Capture the cell that displays the provided text and extract its (x, y) central coordinate. 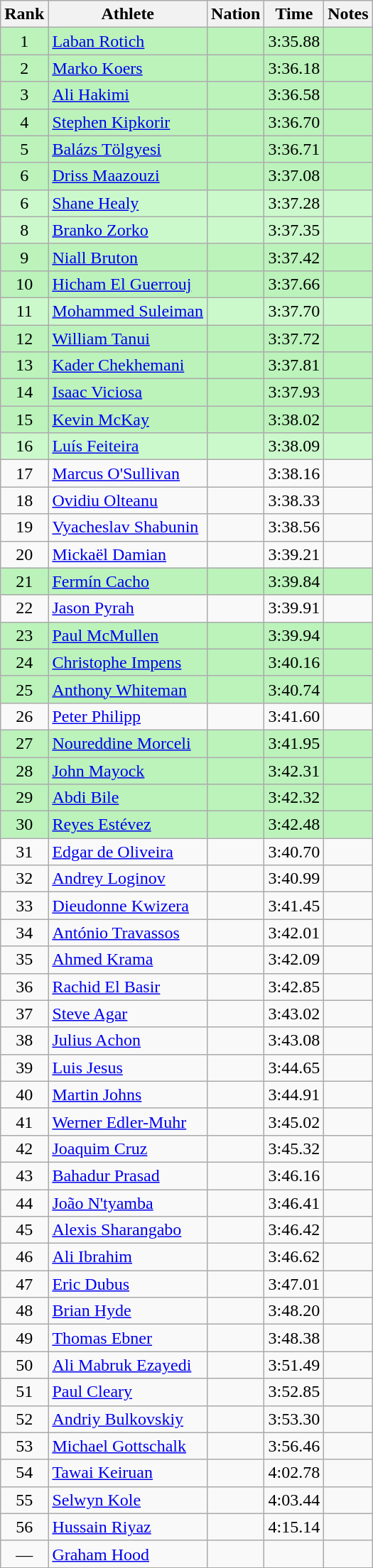
3:46.41 (294, 1203)
3:37.81 (294, 366)
Eric Dubus (128, 1284)
Joaquim Cruz (128, 1148)
Athlete (128, 14)
Tawai Keiruan (128, 1473)
Mohammed Suleiman (128, 311)
31 (24, 852)
3:42.32 (294, 798)
37 (24, 1014)
26 (24, 716)
22 (24, 608)
3:37.08 (294, 176)
Ali Mabruk Ezayedi (128, 1365)
3:38.33 (294, 500)
3:45.02 (294, 1122)
33 (24, 906)
3:56.46 (294, 1446)
Paul McMullen (128, 635)
25 (24, 689)
3:44.65 (294, 1068)
3:40.74 (294, 689)
3:37.42 (294, 257)
3:39.84 (294, 581)
53 (24, 1446)
3:36.71 (294, 149)
47 (24, 1284)
Time (294, 14)
3:38.16 (294, 473)
3:48.38 (294, 1338)
3:39.91 (294, 608)
44 (24, 1203)
Ahmed Krama (128, 960)
Balázs Tölgyesi (128, 149)
3:42.01 (294, 933)
Graham Hood (128, 1554)
Reyes Estévez (128, 825)
3:48.20 (294, 1311)
3:37.35 (294, 230)
46 (24, 1257)
Martin Johns (128, 1095)
Niall Bruton (128, 257)
13 (24, 366)
24 (24, 662)
Ali Hakimi (128, 95)
Jason Pyrah (128, 608)
19 (24, 527)
4 (24, 122)
Ali Ibrahim (128, 1257)
38 (24, 1041)
Brian Hyde (128, 1311)
3:47.01 (294, 1284)
28 (24, 770)
John Mayock (128, 770)
45 (24, 1230)
52 (24, 1419)
4:02.78 (294, 1473)
3:38.56 (294, 527)
54 (24, 1473)
3:40.70 (294, 852)
29 (24, 798)
16 (24, 446)
Selwyn Kole (128, 1500)
4:15.14 (294, 1527)
3:35.88 (294, 41)
3:38.02 (294, 420)
18 (24, 500)
36 (24, 987)
56 (24, 1527)
Marcus O'Sullivan (128, 473)
11 (24, 311)
23 (24, 635)
Branko Zorko (128, 230)
Isaac Viciosa (128, 393)
Rachid El Basir (128, 987)
3:53.30 (294, 1419)
Dieudonne Kwizera (128, 906)
Andrey Loginov (128, 879)
20 (24, 554)
— (24, 1554)
Ovidiu Olteanu (128, 500)
João N'tyamba (128, 1203)
Thomas Ebner (128, 1338)
Rank (24, 14)
Kader Chekhemani (128, 366)
Paul Cleary (128, 1392)
Peter Philipp (128, 716)
3:43.08 (294, 1041)
3:46.62 (294, 1257)
3:37.66 (294, 284)
30 (24, 825)
39 (24, 1068)
3:40.99 (294, 879)
43 (24, 1175)
Christophe Impens (128, 662)
Anthony Whiteman (128, 689)
3:37.93 (294, 393)
48 (24, 1311)
Mickaël Damian (128, 554)
15 (24, 420)
3:39.94 (294, 635)
Julius Achon (128, 1041)
21 (24, 581)
3:44.91 (294, 1095)
41 (24, 1122)
3:41.45 (294, 906)
Notes (348, 14)
Kevin McKay (128, 420)
Stephen Kipkorir (128, 122)
3:37.70 (294, 311)
3:52.85 (294, 1392)
35 (24, 960)
27 (24, 743)
3:40.16 (294, 662)
2 (24, 68)
Alexis Sharangabo (128, 1230)
3:45.32 (294, 1148)
3:39.21 (294, 554)
3:37.28 (294, 203)
Hussain Riyaz (128, 1527)
3:38.09 (294, 446)
51 (24, 1392)
17 (24, 473)
Abdi Bile (128, 798)
3:37.72 (294, 339)
William Tanui (128, 339)
Luis Jesus (128, 1068)
António Travassos (128, 933)
3:42.48 (294, 825)
Michael Gottschalk (128, 1446)
3:36.70 (294, 122)
Nation (236, 14)
3:36.58 (294, 95)
Andriy Bulkovskiy (128, 1419)
32 (24, 879)
40 (24, 1095)
Fermín Cacho (128, 581)
3:42.31 (294, 770)
8 (24, 230)
49 (24, 1338)
3:41.95 (294, 743)
42 (24, 1148)
4:03.44 (294, 1500)
3:46.42 (294, 1230)
Luís Feiteira (128, 446)
55 (24, 1500)
Marko Koers (128, 68)
Edgar de Oliveira (128, 852)
1 (24, 41)
10 (24, 284)
12 (24, 339)
5 (24, 149)
3:51.49 (294, 1365)
3:36.18 (294, 68)
9 (24, 257)
3:43.02 (294, 1014)
Vyacheslav Shabunin (128, 527)
50 (24, 1365)
Laban Rotich (128, 41)
3 (24, 95)
34 (24, 933)
3:42.09 (294, 960)
Bahadur Prasad (128, 1175)
14 (24, 393)
3:42.85 (294, 987)
Werner Edler-Muhr (128, 1122)
Hicham El Guerrouj (128, 284)
3:41.60 (294, 716)
Steve Agar (128, 1014)
3:46.16 (294, 1175)
Noureddine Morceli (128, 743)
Shane Healy (128, 203)
Driss Maazouzi (128, 176)
